Return the [X, Y] coordinate for the center point of the cell that contains the specified text.  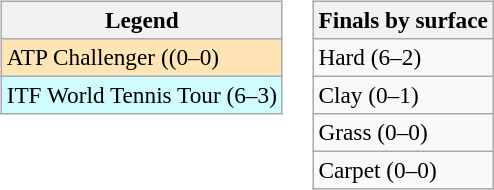
ITF World Tennis Tour (6–3) [142, 95]
Clay (0–1) [403, 95]
Hard (6–2) [403, 57]
Finals by surface [403, 20]
Grass (0–0) [403, 133]
Carpet (0–0) [403, 171]
ATP Challenger ((0–0) [142, 57]
Legend [142, 20]
